Scan for the cell matching the given text and deliver its (X, Y) coordinate at center. 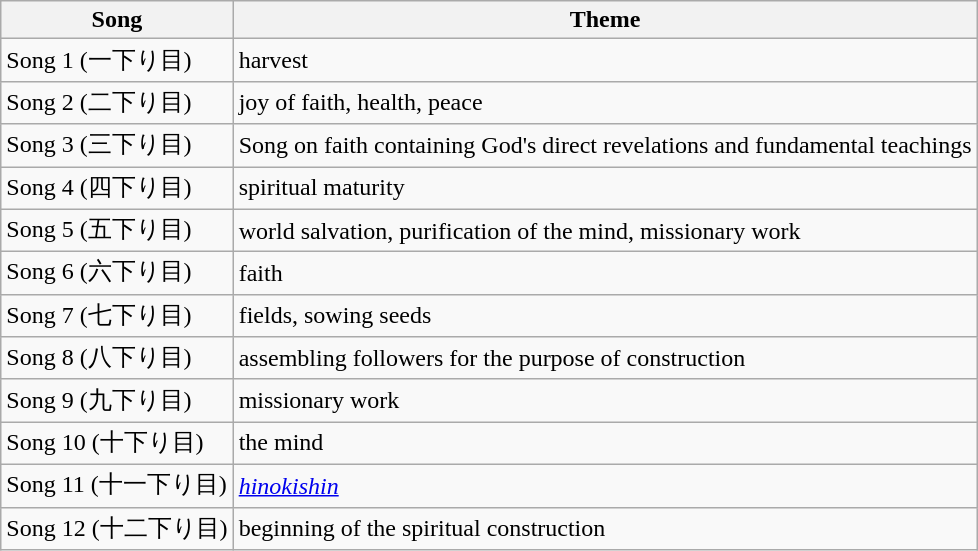
Theme (605, 20)
assembling followers for the purpose of construction (605, 358)
Song 1 (一下り目) (117, 60)
Song on faith containing God's direct revelations and fundamental teachings (605, 146)
the mind (605, 444)
Song 9 (九下り目) (117, 400)
Song 4 (四下り目) (117, 188)
hinokishin (605, 486)
Song (117, 20)
spiritual maturity (605, 188)
faith (605, 274)
Song 3 (三下り目) (117, 146)
Song 12 (十二下り目) (117, 528)
Song 8 (八下り目) (117, 358)
Song 11 (十一下り目) (117, 486)
Song 7 (七下り目) (117, 316)
Song 5 (五下り目) (117, 230)
Song 2 (二下り目) (117, 102)
world salvation, purification of the mind, missionary work (605, 230)
Song 10 (十下り目) (117, 444)
missionary work (605, 400)
harvest (605, 60)
joy of faith, health, peace (605, 102)
Song 6 (六下り目) (117, 274)
fields, sowing seeds (605, 316)
beginning of the spiritual construction (605, 528)
